Determine the (x, y) coordinate at the center of the cell enclosing the given text.  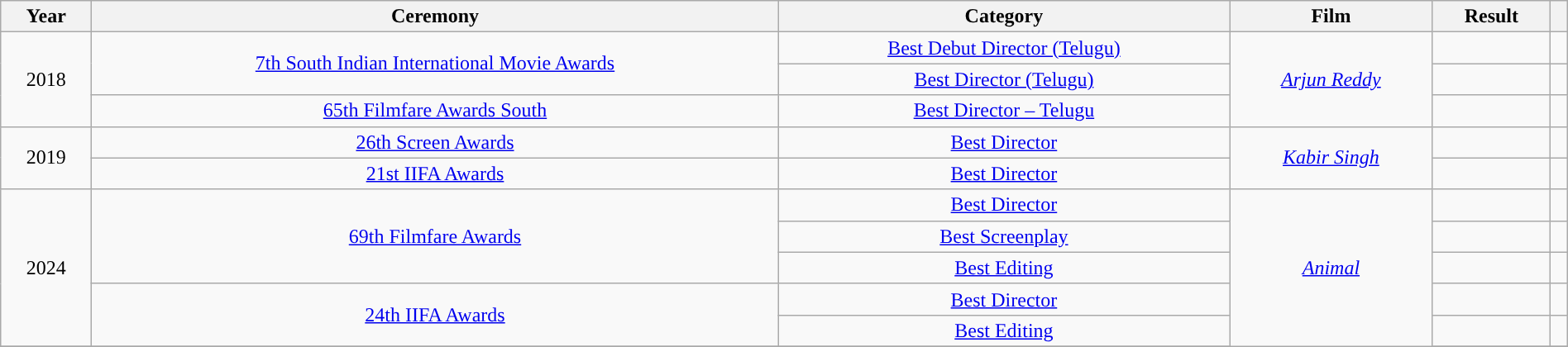
69th Filmfare Awards (435, 236)
Best Director (Telugu) (1004, 79)
7th South Indian International Movie Awards (435, 64)
Animal (1331, 268)
Result (1491, 17)
26th Screen Awards (435, 142)
Kabir Singh (1331, 158)
65th Filmfare Awards South (435, 111)
24th IIFA Awards (435, 315)
Category (1004, 17)
Best Debut Director (Telugu) (1004, 48)
Ceremony (435, 17)
2024 (46, 268)
Year (46, 17)
Film (1331, 17)
Best Director – Telugu (1004, 111)
Best Screenplay (1004, 236)
2018 (46, 79)
21st IIFA Awards (435, 173)
Arjun Reddy (1331, 79)
2019 (46, 158)
